Determine the (x, y) coordinate at the center of the cell enclosing the given text.  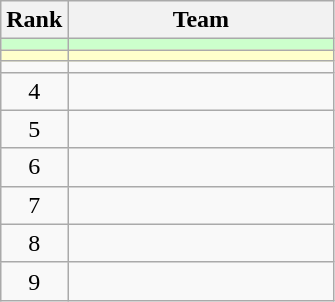
5 (34, 129)
9 (34, 281)
Rank (34, 20)
7 (34, 205)
Team (201, 20)
4 (34, 91)
8 (34, 243)
6 (34, 167)
